Provide the [x, y] coordinate of the cell's center where the given text is located.  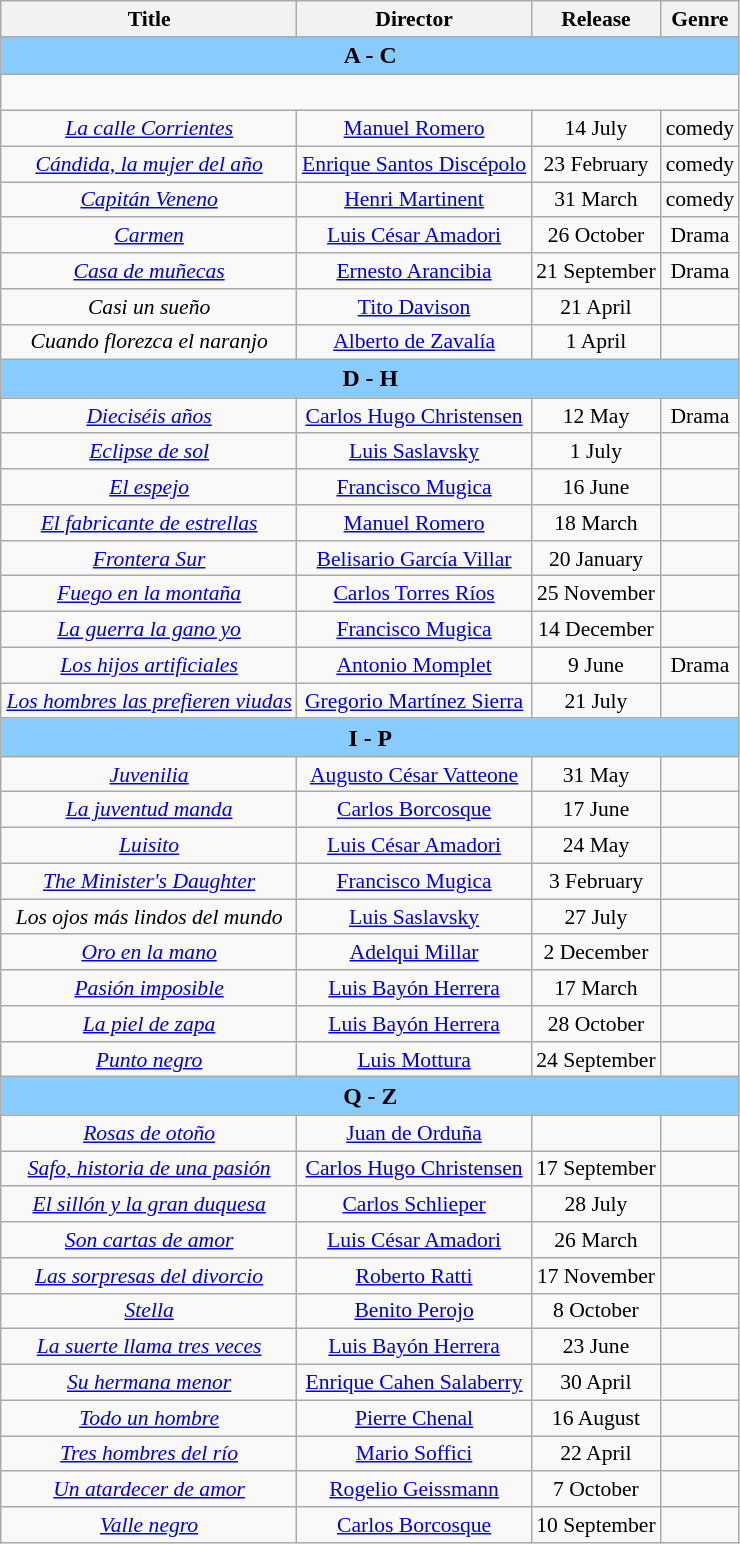
Roberto Ratti [414, 1276]
Cándida, la mujer del año [149, 164]
La guerra la gano yo [149, 630]
Las sorpresas del divorcio [149, 1276]
Rogelio Geissmann [414, 1490]
Carlos Schlieper [414, 1205]
Los hijos artificiales [149, 665]
Juvenilia [149, 775]
Pasión imposible [149, 988]
Un atardecer de amor [149, 1490]
Alberto de Zavalía [414, 342]
Genre [700, 19]
21 April [596, 307]
12 May [596, 416]
Adelqui Millar [414, 953]
Tito Davison [414, 307]
28 October [596, 1024]
Carlos Torres Ríos [414, 594]
10 September [596, 1525]
Henri Martinent [414, 200]
Belisario García Villar [414, 559]
Eclipse de sol [149, 452]
Rosas de otoño [149, 1133]
7 October [596, 1490]
El espejo [149, 487]
31 March [596, 200]
Son cartas de amor [149, 1240]
Release [596, 19]
14 July [596, 129]
26 October [596, 236]
Punto negro [149, 1060]
Mario Soffici [414, 1454]
Stella [149, 1311]
18 March [596, 523]
Su hermana menor [149, 1383]
Luisito [149, 846]
Augusto César Vatteone [414, 775]
25 November [596, 594]
17 June [596, 810]
Luis Mottura [414, 1060]
Valle negro [149, 1525]
Antonio Momplet [414, 665]
Juan de Orduña [414, 1133]
Director [414, 19]
La piel de zapa [149, 1024]
22 April [596, 1454]
D - H [370, 379]
1 April [596, 342]
The Minister's Daughter [149, 882]
Gregorio Martínez Sierra [414, 701]
Frontera Sur [149, 559]
Todo un hombre [149, 1418]
17 September [596, 1169]
Benito Perojo [414, 1311]
23 February [596, 164]
3 February [596, 882]
Los hombres las prefieren viudas [149, 701]
Casa de muñecas [149, 271]
Oro en la mano [149, 953]
Enrique Cahen Salaberry [414, 1383]
16 June [596, 487]
Title [149, 19]
Tres hombres del río [149, 1454]
Fuego en la montaña [149, 594]
Carmen [149, 236]
I - P [370, 738]
28 July [596, 1205]
Pierre Chenal [414, 1418]
Ernesto Arancibia [414, 271]
23 June [596, 1347]
Cuando florezca el naranjo [149, 342]
27 July [596, 917]
Dieciséis años [149, 416]
17 March [596, 988]
La suerte llama tres veces [149, 1347]
La calle Corrientes [149, 129]
16 August [596, 1418]
20 January [596, 559]
9 June [596, 665]
8 October [596, 1311]
El fabricante de estrellas [149, 523]
30 April [596, 1383]
26 March [596, 1240]
31 May [596, 775]
El sillón y la gran duquesa [149, 1205]
A - C [370, 56]
21 September [596, 271]
24 May [596, 846]
21 July [596, 701]
Safo, historia de una pasión [149, 1169]
Casi un sueño [149, 307]
1 July [596, 452]
2 December [596, 953]
La juventud manda [149, 810]
17 November [596, 1276]
Enrique Santos Discépolo [414, 164]
Q - Z [370, 1096]
14 December [596, 630]
Los ojos más lindos del mundo [149, 917]
24 September [596, 1060]
Capitán Veneno [149, 200]
